For the text-containing cell, return its midpoint in (X, Y) coordinate format. 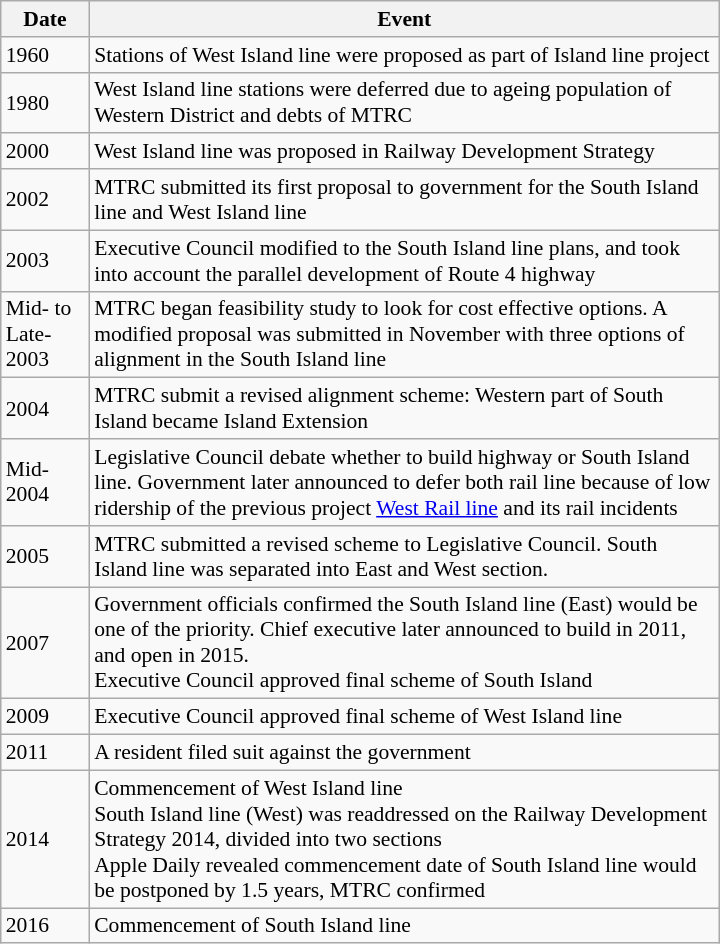
Stations of West Island line were proposed as part of Island line project (404, 55)
2005 (45, 556)
2016 (45, 926)
Executive Council modified to the South Island line plans, and took into account the parallel development of Route 4 highway (404, 260)
MTRC submitted its first proposal to government for the South Island line and West Island line (404, 200)
1960 (45, 55)
1980 (45, 102)
2009 (45, 717)
2007 (45, 643)
Executive Council approved final scheme of West Island line (404, 717)
West Island line was proposed in Railway Development Strategy (404, 152)
2003 (45, 260)
Date (45, 19)
2004 (45, 408)
A resident filed suit against the government (404, 753)
2000 (45, 152)
Mid- to Late-2003 (45, 334)
West Island line stations were deferred due to ageing population of Western District and debts of MTRC (404, 102)
2002 (45, 200)
Commencement of South Island line (404, 926)
MTRC submit a revised alignment scheme: Western part of South Island became Island Extension (404, 408)
2014 (45, 839)
MTRC submitted a revised scheme to Legislative Council. South Island line was separated into East and West section. (404, 556)
Event (404, 19)
Mid-2004 (45, 482)
2011 (45, 753)
